Determine the (x, y) coordinate at the center of the cell enclosing the given text.  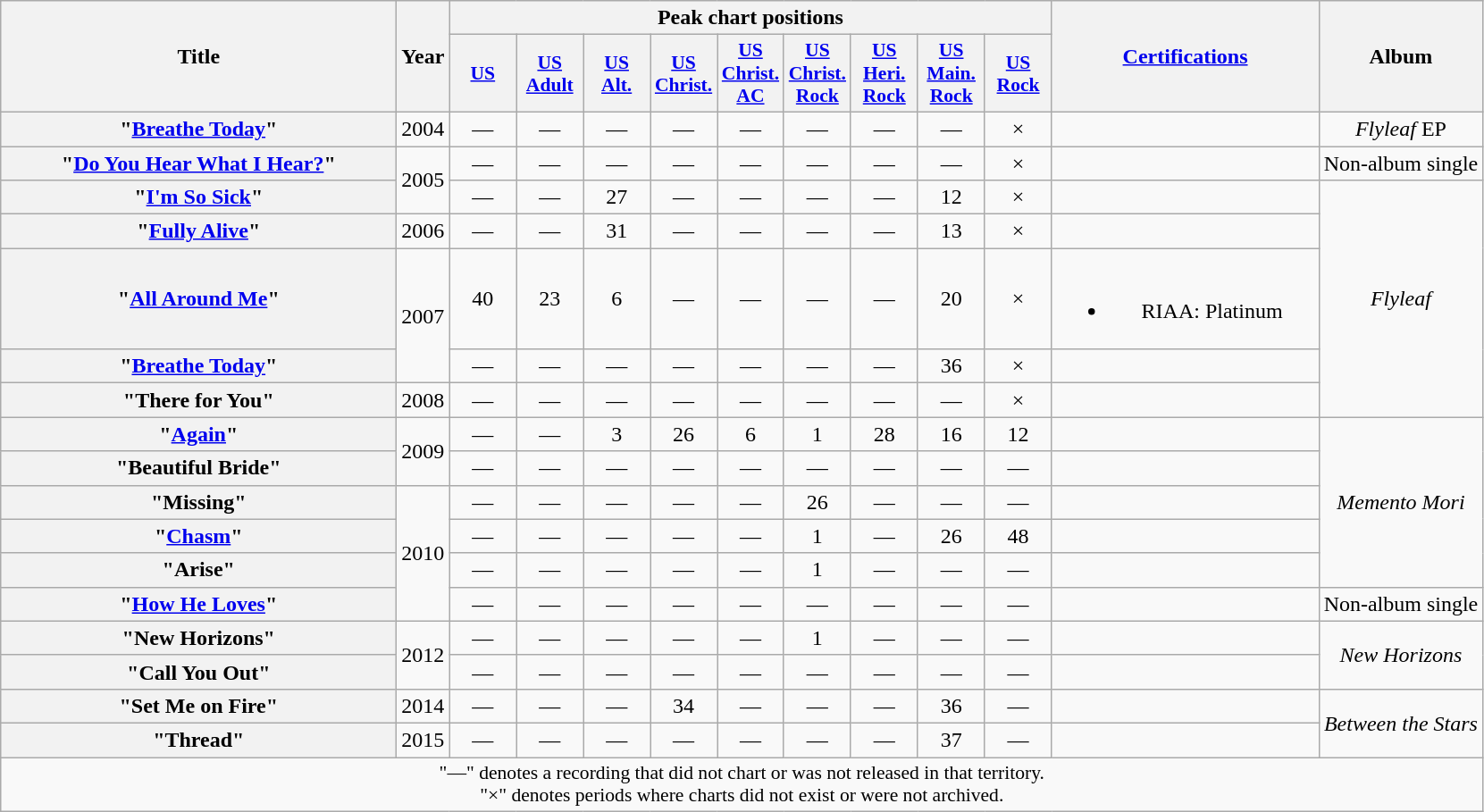
2015 (423, 740)
USHeri.Rock (885, 73)
34 (684, 706)
2009 (423, 451)
"Beautiful Bride" (198, 468)
2012 (423, 655)
2014 (423, 706)
Album (1401, 57)
New Horizons (1401, 655)
Flyleaf (1401, 298)
Between the Stars (1401, 723)
Peak chart positions (750, 18)
US (482, 73)
"There for You" (198, 400)
Certifications (1185, 57)
USChrist.AC (750, 73)
2005 (423, 180)
USChrist. (684, 73)
Title (198, 57)
"—" denotes a recording that did not chart or was not released in that territory."×" denotes periods where charts did not exist or were not archived. (742, 784)
16 (951, 434)
USAlt. (616, 73)
2008 (423, 400)
"Thread" (198, 740)
2010 (423, 553)
3 (616, 434)
37 (951, 740)
"Set Me on Fire" (198, 706)
"New Horizons" (198, 638)
40 (482, 298)
"Arise" (198, 570)
2006 (423, 231)
2004 (423, 129)
USMain.Rock (951, 73)
23 (550, 298)
USAdult (550, 73)
"Do You Hear What I Hear?" (198, 163)
"Missing" (198, 502)
Flyleaf EP (1401, 129)
"I'm So Sick" (198, 197)
13 (951, 231)
USChrist.Rock (817, 73)
RIAA: Platinum (1185, 298)
"Chasm" (198, 536)
"Again" (198, 434)
20 (951, 298)
Year (423, 57)
"How He Loves" (198, 604)
48 (1019, 536)
USRock (1019, 73)
27 (616, 197)
"All Around Me" (198, 298)
"Fully Alive" (198, 231)
"Call You Out" (198, 672)
Memento Mori (1401, 502)
2007 (423, 316)
31 (616, 231)
28 (885, 434)
